Output the [X, Y] coordinate of the center of the cell containing the given text.  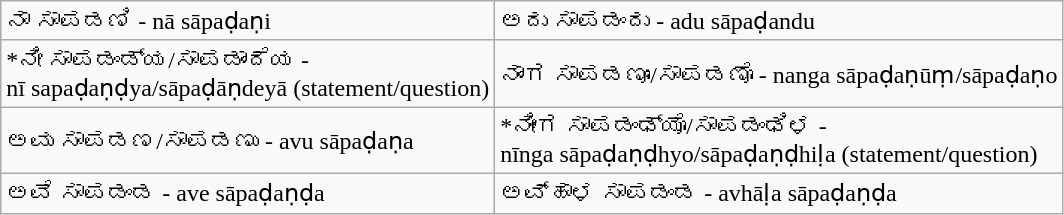
*ನೀಂಗ ಸಾಪಡಂಢ್ಯೊ/ಸಾಪಡಂಢಿಳ -nīnga sāpaḍaṇḍhyo/sāpaḍaṇḍhiḷa (statement/question) [779, 140]
ನಾಂಗ ಸಾಪಡಣೂಂ/ಸಾಪಡಣೊ - nanga sāpaḍaṇūṃ/sāpaḍaṇo [779, 74]
ಅವು ಸಾಪಡಣ/ಸಾಪಡಣು - avu sāpaḍaṇa [248, 140]
ನಾ ಸಾಪಡಣಿ - nā sāpaḍaṇi [248, 21]
*ನೀ ಸಾಪಡಂಡ್ಯ/ಸಾಪಡಾಂದೆಯ -nī sapaḍaṇḍya/sāpaḍāṇdeyā (statement/question) [248, 74]
ಅವೆ ಸಾಪಡಂಡ - ave sāpaḍaṇḍa [248, 193]
ಅವ್ಹಾಳ ಸಾಪಡಂಡ - avhāḷa sāpaḍaṇḍa [779, 193]
ಅದು ಸಾಪಡಂದು - adu sāpaḍandu [779, 21]
